Pinpoint the cell where the given text exists, returning its [x, y] midpoint coordinate. 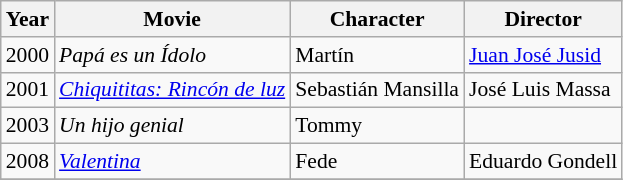
Un hijo genial [172, 126]
Fede [377, 162]
Chiquititas: Rincón de luz [172, 90]
Tommy [377, 126]
Valentina [172, 162]
Director [543, 19]
Papá es un Ídolo [172, 55]
Sebastián Mansilla [377, 90]
Juan José Jusid [543, 55]
2001 [28, 90]
Martín [377, 55]
Movie [172, 19]
2008 [28, 162]
2000 [28, 55]
Character [377, 19]
José Luis Massa [543, 90]
Eduardo Gondell [543, 162]
2003 [28, 126]
Year [28, 19]
